Locate the cell with the specified text and output its (X, Y) center coordinate. 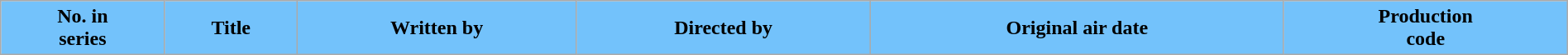
Productioncode (1426, 28)
Title (231, 28)
Written by (437, 28)
Directed by (724, 28)
Original air date (1077, 28)
No. inseries (83, 28)
